Determine the (x, y) coordinate at the center of the cell enclosing the given text.  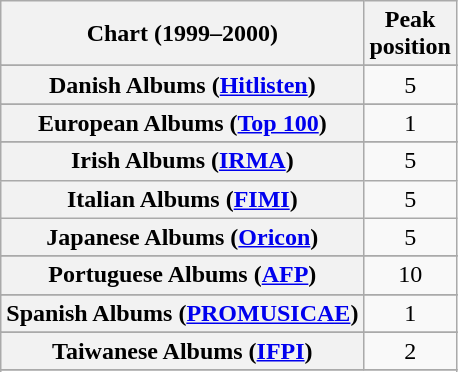
Italian Albums (FIMI) (182, 199)
Peakposition (410, 34)
Irish Albums (IRMA) (182, 161)
European Albums (Top 100) (182, 123)
Taiwanese Albums (IFPI) (182, 351)
Spanish Albums (PROMUSICAE) (182, 313)
Danish Albums (Hitlisten) (182, 85)
Japanese Albums (Oricon) (182, 237)
Portuguese Albums (AFP) (182, 275)
Chart (1999–2000) (182, 34)
2 (410, 351)
10 (410, 275)
